Return the [x, y] coordinate for the center point of the cell that contains the specified text.  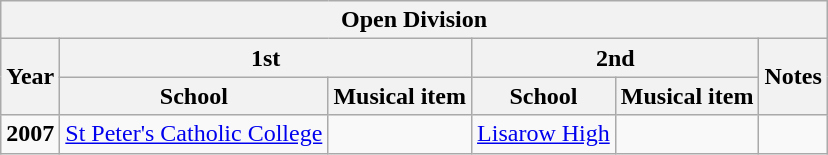
Year [30, 77]
St Peter's Catholic College [194, 134]
2nd [616, 58]
1st [266, 58]
Notes [793, 77]
Lisarow High [544, 134]
2007 [30, 134]
Open Division [414, 20]
